Determine the [x, y] coordinate at the center of the cell enclosing the given text.  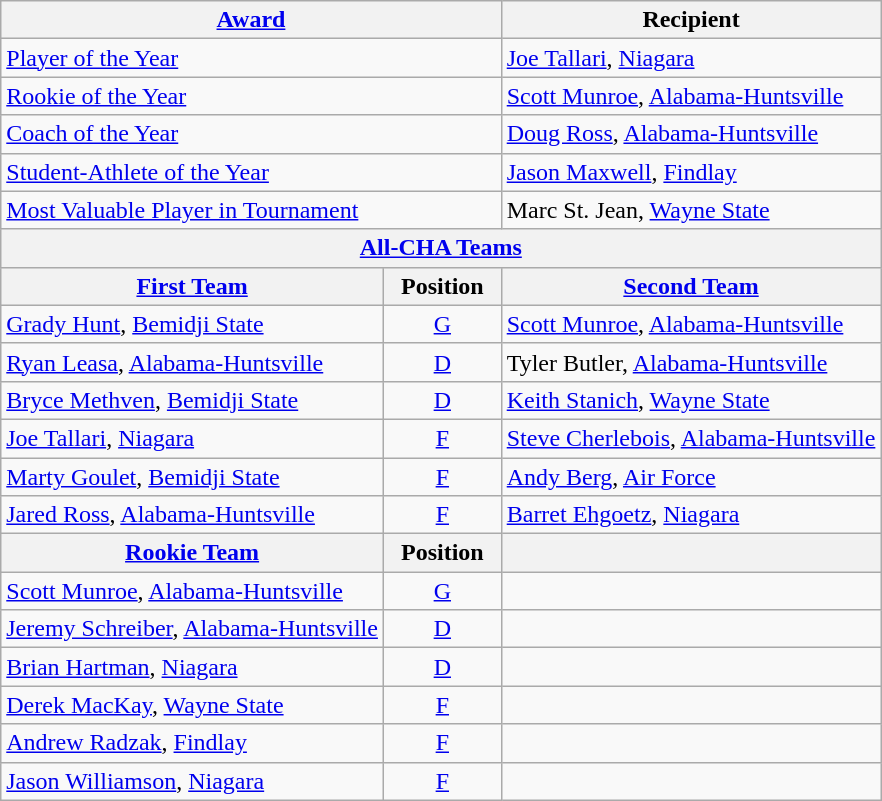
Brian Hartman, Niagara [192, 667]
Andy Berg, Air Force [691, 477]
Tyler Butler, Alabama-Huntsville [691, 362]
Second Team [691, 286]
Grady Hunt, Bemidji State [192, 324]
Barret Ehgoetz, Niagara [691, 515]
Student-Athlete of the Year [251, 172]
Steve Cherlebois, Alabama-Huntsville [691, 438]
Ryan Leasa, Alabama-Huntsville [192, 362]
Rookie Team [192, 553]
Jason Maxwell, Findlay [691, 172]
Doug Ross, Alabama-Huntsville [691, 134]
Jeremy Schreiber, Alabama-Huntsville [192, 629]
Bryce Methven, Bemidji State [192, 400]
Keith Stanich, Wayne State [691, 400]
Coach of the Year [251, 134]
Marc St. Jean, Wayne State [691, 210]
Marty Goulet, Bemidji State [192, 477]
All-CHA Teams [441, 248]
Recipient [691, 20]
Jason Williamson, Niagara [192, 781]
Player of the Year [251, 58]
Derek MacKay, Wayne State [192, 705]
Rookie of the Year [251, 96]
Andrew Radzak, Findlay [192, 743]
Jared Ross, Alabama-Huntsville [192, 515]
Award [251, 20]
First Team [192, 286]
Most Valuable Player in Tournament [251, 210]
